Provide the [X, Y] coordinate of the cell's center where the given text is located.  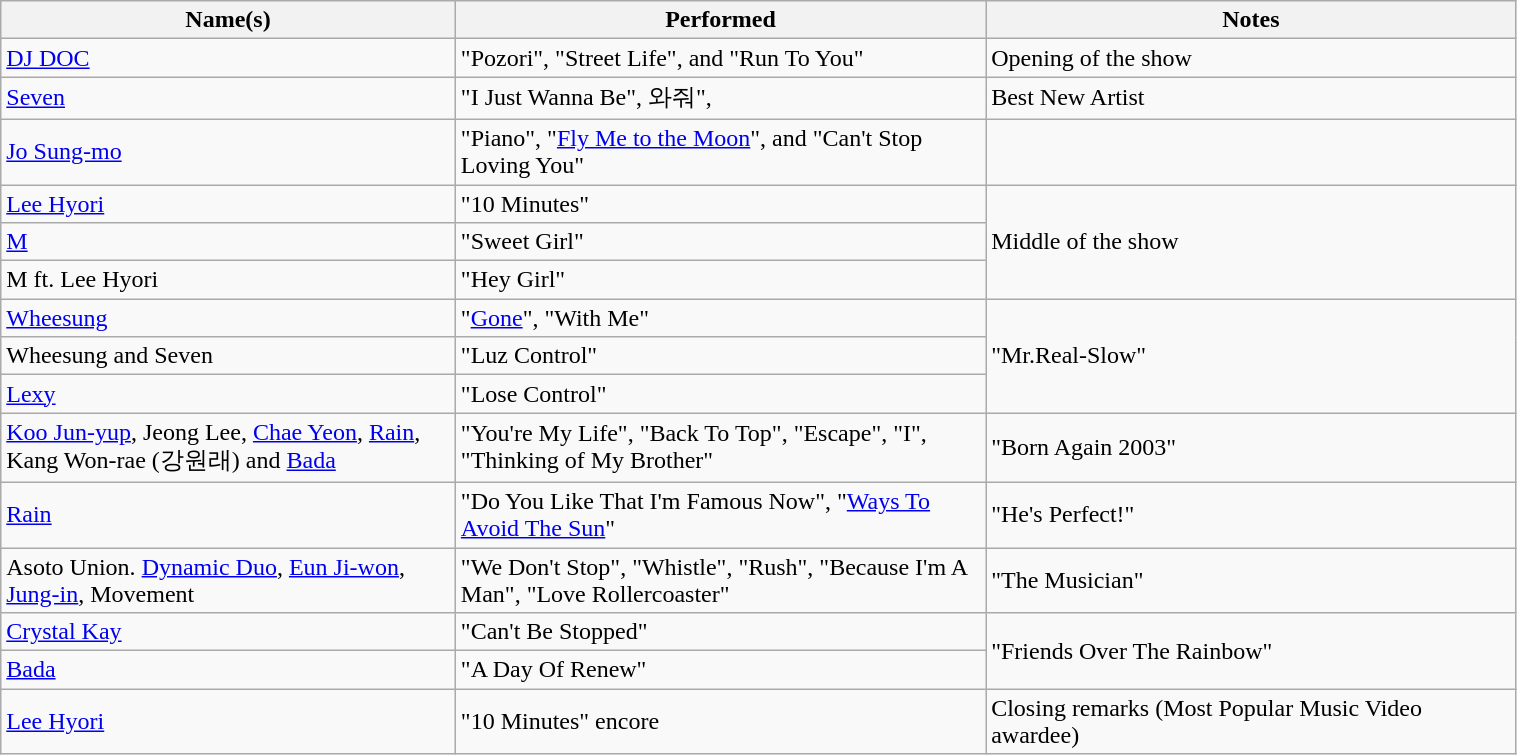
Name(s) [228, 20]
Jo Sung-mo [228, 152]
Best New Artist [1251, 98]
"Lose Control" [720, 394]
"Do You Like That I'm Famous Now", "Ways To Avoid The Sun" [720, 514]
"10 Minutes" [720, 203]
"Mr.Real-Slow" [1251, 356]
M [228, 242]
Performed [720, 20]
Lexy [228, 394]
Asoto Union. Dynamic Duo, Eun Ji-won, Jung-in, Movement [228, 580]
"Luz Control" [720, 356]
"Friends Over The Rainbow" [1251, 651]
Wheesung and Seven [228, 356]
"Gone", "With Me" [720, 318]
"10 Minutes" encore [720, 722]
Rain [228, 514]
"He's Perfect!" [1251, 514]
"Hey Girl" [720, 280]
Closing remarks (Most Popular Music Video awardee) [1251, 722]
"Can't Be Stopped" [720, 632]
"I Just Wanna Be", 와줘", [720, 98]
"We Don't Stop", "Whistle", "Rush", "Because I'm A Man", "Love Rollercoaster" [720, 580]
Koo Jun-yup, Jeong Lee, Chae Yeon, Rain, Kang Won-rae (강원래) and Bada [228, 448]
"You're My Life", "Back To Top", "Escape", "I", "Thinking of My Brother" [720, 448]
"Pozori", "Street Life", and "Run To You" [720, 58]
"Piano", "Fly Me to the Moon", and "Can't Stop Loving You" [720, 152]
Seven [228, 98]
Bada [228, 670]
Middle of the show [1251, 241]
M ft. Lee Hyori [228, 280]
Crystal Kay [228, 632]
"Sweet Girl" [720, 242]
"A Day Of Renew" [720, 670]
DJ DOC [228, 58]
Wheesung [228, 318]
Notes [1251, 20]
"The Musician" [1251, 580]
"Born Again 2003" [1251, 448]
Opening of the show [1251, 58]
